Search for the cell housing the specified text and yield its (x, y) center coordinate. 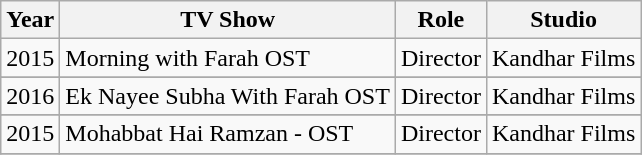
Role (440, 20)
Year (30, 20)
Mohabbat Hai Ramzan - OST (228, 134)
2016 (30, 96)
Studio (563, 20)
Ek Nayee Subha With Farah OST (228, 96)
TV Show (228, 20)
Morning with Farah OST (228, 58)
